Provide the (X, Y) coordinate of the cell's center where the given text is located.  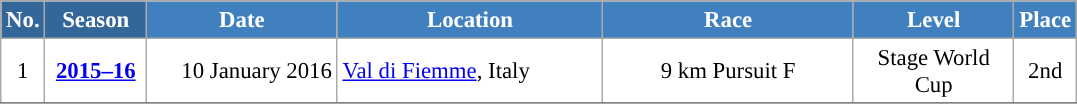
9 km Pursuit F (728, 72)
Level (934, 20)
10 January 2016 (242, 72)
Season (96, 20)
Stage World Cup (934, 72)
Val di Fiemme, Italy (470, 72)
Date (242, 20)
Place (1045, 20)
Race (728, 20)
2015–16 (96, 72)
No. (23, 20)
2nd (1045, 72)
1 (23, 72)
Location (470, 20)
